Determine the (x, y) coordinate at the center of the cell enclosing the given text.  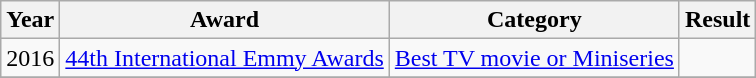
Best TV movie or Miniseries (534, 58)
Category (534, 20)
Year (30, 20)
2016 (30, 58)
Award (224, 20)
44th International Emmy Awards (224, 58)
Result (717, 20)
